For the text-containing cell, return its midpoint in [X, Y] coordinate format. 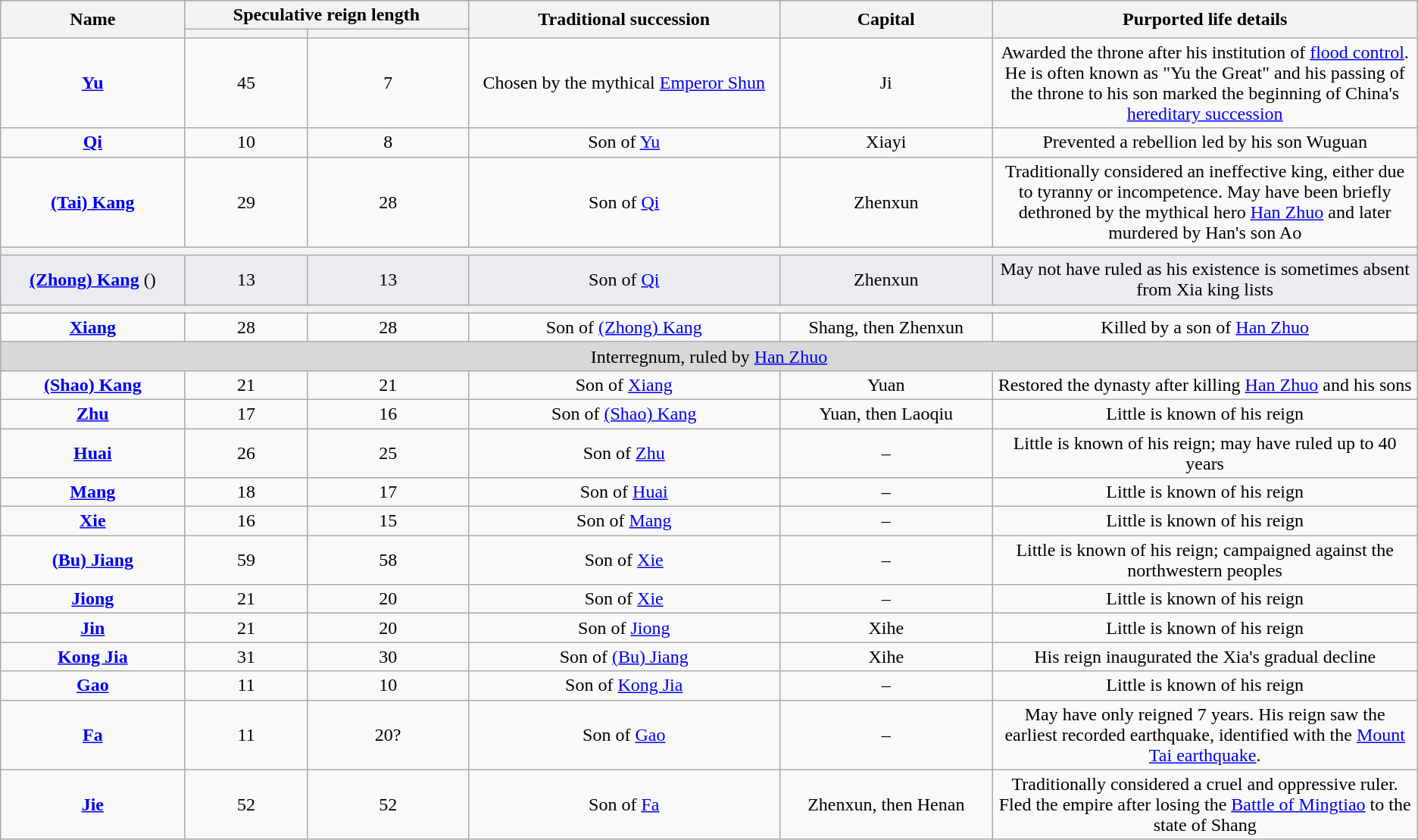
Zhu [92, 414]
May not have ruled as his existence is sometimes absent from Xia king lists [1204, 280]
Xiang [92, 327]
Xiayi [886, 142]
Kong Jia [92, 657]
58 [388, 561]
(Shao) Kang [92, 385]
Traditional succession [624, 20]
18 [246, 492]
Son of Huai [624, 492]
20? [388, 735]
Traditionally considered a cruel and oppressive ruler. Fled the empire after losing the Battle of Mingtiao to the state of Shang [1204, 804]
Restored the dynasty after killing Han Zhuo and his sons [1204, 385]
Jin [92, 628]
29 [246, 201]
Son of Mang [624, 521]
Huai [92, 453]
(Tai) Kang [92, 201]
Son of (Zhong) Kang [624, 327]
7 [388, 83]
30 [388, 657]
Ji [886, 83]
Son of (Bu) Jiang [624, 657]
Killed by a son of Han Zhuo [1204, 327]
Name [92, 20]
Chosen by the mythical Emperor Shun [624, 83]
Little is known of his reign; may have ruled up to 40 years [1204, 453]
8 [388, 142]
Gao [92, 685]
31 [246, 657]
Prevented a rebellion led by his son Wuguan [1204, 142]
Son of Jiong [624, 628]
Qi [92, 142]
Jiong [92, 599]
Son of Yu [624, 142]
Son of Gao [624, 735]
Little is known of his reign; campaigned against the northwestern peoples [1204, 561]
(Zhong) Kang () [92, 280]
26 [246, 453]
Son of (Shao) Kang [624, 414]
25 [388, 453]
Jie [92, 804]
Interregnum, ruled by Han Zhuo [709, 356]
45 [246, 83]
Shang, then Zhenxun [886, 327]
Mang [92, 492]
Fa [92, 735]
Son of Zhu [624, 453]
Son of Xiang [624, 385]
Purported life details [1204, 20]
His reign inaugurated the Xia's gradual decline [1204, 657]
15 [388, 521]
Yu [92, 83]
Zhenxun, then Henan [886, 804]
Speculative reign length [326, 15]
(Bu) Jiang [92, 561]
May have only reigned 7 years. His reign saw the earliest recorded earthquake, identified with the Mount Tai earthquake. [1204, 735]
Yuan, then Laoqiu [886, 414]
Son of Kong Jia [624, 685]
Capital [886, 20]
Xie [92, 521]
Son of Fa [624, 804]
Yuan [886, 385]
59 [246, 561]
